Identify which cell holds the provided text, then report its [x, y] central coordinate. 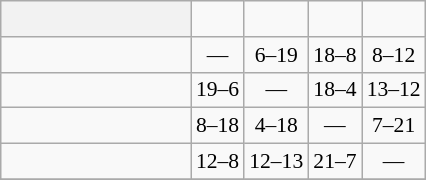
18–4 [334, 90]
21–7 [334, 162]
7–21 [394, 126]
6–19 [276, 55]
12–13 [276, 162]
13–12 [394, 90]
18–8 [334, 55]
8–18 [218, 126]
4–18 [276, 126]
12–8 [218, 162]
8–12 [394, 55]
19–6 [218, 90]
